Extract the [X, Y] coordinate from the center of the cell holding the provided text.  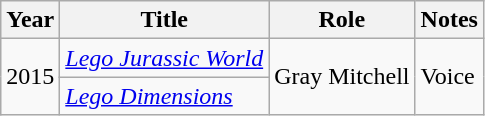
Role [342, 20]
Year [30, 20]
Notes [449, 20]
Gray Mitchell [342, 77]
Title [164, 20]
Lego Jurassic World [164, 58]
Voice [449, 77]
Lego Dimensions [164, 96]
2015 [30, 77]
